Return the [X, Y] coordinate for the center point of the cell that contains the specified text.  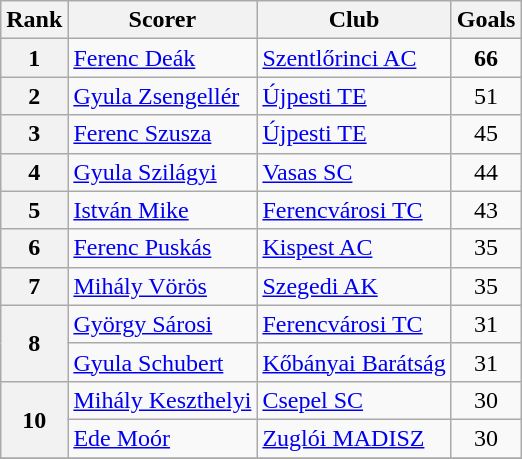
Zuglói MADISZ [354, 438]
Mihály Keszthelyi [162, 400]
8 [34, 343]
István Mike [162, 210]
4 [34, 172]
Ede Moór [162, 438]
66 [486, 58]
Gyula Zsengellér [162, 96]
7 [34, 286]
Kispest AC [354, 248]
Szentlőrinci AC [354, 58]
Ferenc Szusza [162, 134]
Rank [34, 20]
Ferenc Puskás [162, 248]
Gyula Schubert [162, 362]
György Sárosi [162, 324]
45 [486, 134]
Ferenc Deák [162, 58]
44 [486, 172]
Csepel SC [354, 400]
Kőbányai Barátság [354, 362]
10 [34, 419]
Goals [486, 20]
Szegedi AK [354, 286]
Scorer [162, 20]
51 [486, 96]
6 [34, 248]
2 [34, 96]
5 [34, 210]
3 [34, 134]
Gyula Szilágyi [162, 172]
1 [34, 58]
Mihály Vörös [162, 286]
43 [486, 210]
Vasas SC [354, 172]
Club [354, 20]
